Return the [X, Y] coordinate for the center point of the cell that contains the specified text.  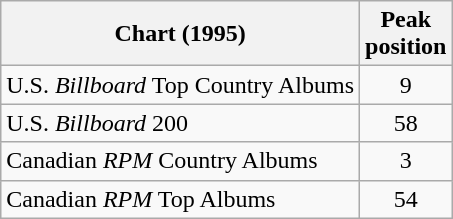
U.S. Billboard Top Country Albums [180, 85]
9 [406, 85]
Chart (1995) [180, 34]
Canadian RPM Top Albums [180, 199]
Canadian RPM Country Albums [180, 161]
U.S. Billboard 200 [180, 123]
54 [406, 199]
3 [406, 161]
Peakposition [406, 34]
58 [406, 123]
